Extract the (x, y) coordinate from the center of the cell holding the provided text.  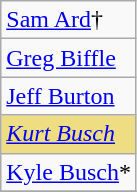
Jeff Burton (69, 96)
Sam Ard† (69, 20)
Kyle Busch* (69, 172)
Kurt Busch (69, 134)
Greg Biffle (69, 58)
